Locate the cell with the specified text and output its [x, y] center coordinate. 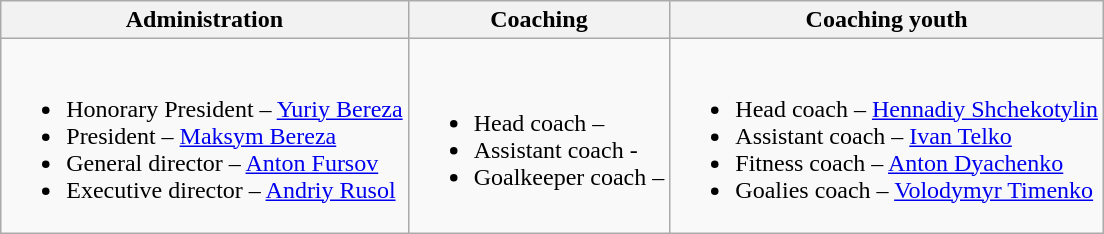
Coaching youth [887, 20]
Head coach – Hennadiy ShchekotylinAssistant coach – Ivan TelkoFitness coach – Anton DyachenkoGoalies coach – Volodymyr Timenko [887, 136]
Coaching [539, 20]
Head coach –Assistant coach -Goalkeeper coach – [539, 136]
Honorary President – Yuriy BerezaPresident – Maksym BerezaGeneral director – Anton FursovExecutive director – Andriy Rusol [204, 136]
Administration [204, 20]
